Determine the [X, Y] coordinate at the center of the cell enclosing the given text.  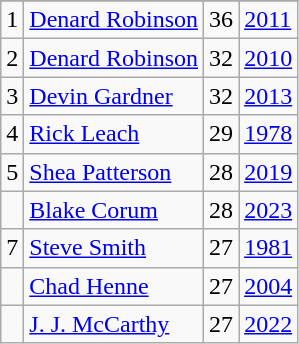
2013 [268, 96]
3 [12, 96]
Blake Corum [114, 210]
1 [12, 20]
4 [12, 134]
5 [12, 172]
Chad Henne [114, 286]
2011 [268, 20]
2019 [268, 172]
J. J. McCarthy [114, 324]
Steve Smith [114, 248]
7 [12, 248]
Shea Patterson [114, 172]
1978 [268, 134]
36 [222, 20]
2022 [268, 324]
2 [12, 58]
Rick Leach [114, 134]
2004 [268, 286]
2023 [268, 210]
29 [222, 134]
2010 [268, 58]
1981 [268, 248]
Devin Gardner [114, 96]
